Pinpoint the cell where the given text exists, returning its [x, y] midpoint coordinate. 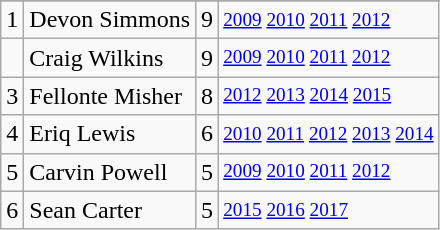
2012 2013 2014 2015 [329, 96]
8 [208, 96]
2010 2011 2012 2013 2014 [329, 134]
Craig Wilkins [110, 58]
Fellonte Misher [110, 96]
4 [12, 134]
Sean Carter [110, 210]
Devon Simmons [110, 20]
3 [12, 96]
2015 2016 2017 [329, 210]
Carvin Powell [110, 172]
Eriq Lewis [110, 134]
1 [12, 20]
